Scan for the cell matching the given text and deliver its (X, Y) coordinate at center. 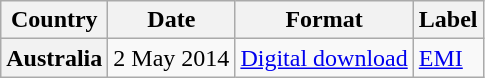
EMI (448, 58)
Country (54, 20)
Format (324, 20)
Digital download (324, 58)
Label (448, 20)
Australia (54, 58)
Date (172, 20)
2 May 2014 (172, 58)
